Pinpoint the cell where the given text exists, returning its (x, y) midpoint coordinate. 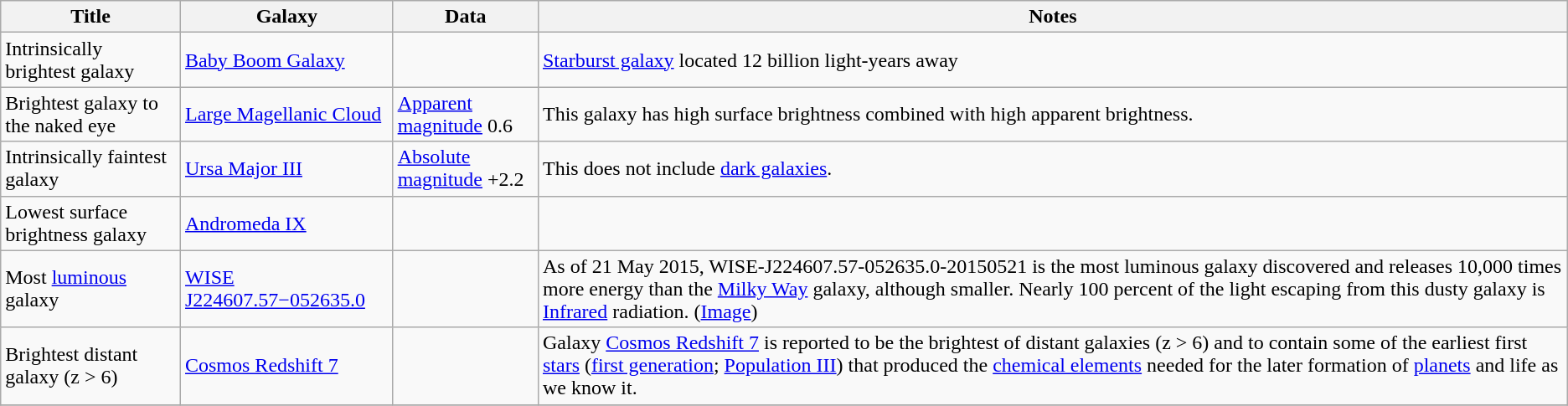
This galaxy has high surface brightness combined with high apparent brightness. (1052, 114)
Apparent magnitude 0.6 (466, 114)
Starburst galaxy located 12 billion light-years away (1052, 60)
Baby Boom Galaxy (286, 60)
Title (90, 17)
Andromeda IX (286, 223)
WISE J224607.57−052635.0 (286, 289)
Brightest distant galaxy (z > 6) (90, 366)
This does not include dark galaxies. (1052, 169)
Absolute magnitude +2.2 (466, 169)
Most luminous galaxy (90, 289)
Intrinsically brightest galaxy (90, 60)
Lowest surface brightness galaxy (90, 223)
Data (466, 17)
Brightest galaxy to the naked eye (90, 114)
Galaxy (286, 17)
Cosmos Redshift 7 (286, 366)
Large Magellanic Cloud (286, 114)
Notes (1052, 17)
Ursa Major III (286, 169)
Intrinsically faintest galaxy (90, 169)
